Identify which cell holds the provided text, then report its (X, Y) central coordinate. 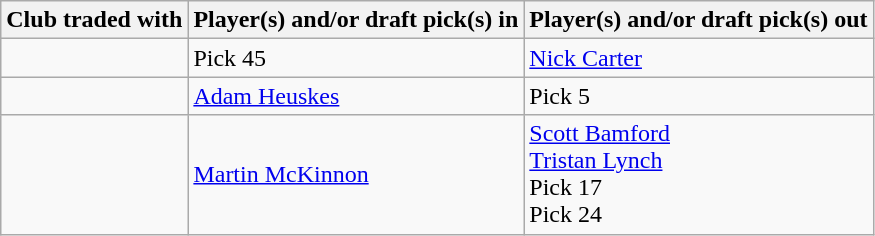
Player(s) and/or draft pick(s) in (356, 20)
Scott BamfordTristan LynchPick 17Pick 24 (698, 174)
Club traded with (94, 20)
Adam Heuskes (356, 96)
Player(s) and/or draft pick(s) out (698, 20)
Martin McKinnon (356, 174)
Nick Carter (698, 58)
Pick 45 (356, 58)
Pick 5 (698, 96)
